Provide the [X, Y] coordinate of the cell's center where the given text is located.  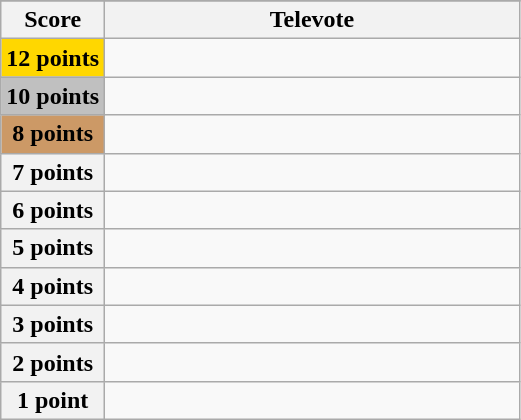
3 points [53, 324]
10 points [53, 96]
8 points [53, 134]
Televote [312, 20]
12 points [53, 58]
7 points [53, 172]
1 point [53, 400]
4 points [53, 286]
2 points [53, 362]
5 points [53, 248]
Score [53, 20]
6 points [53, 210]
